Find where the given text appears and provide that cell's center as [X, Y] coordinate. 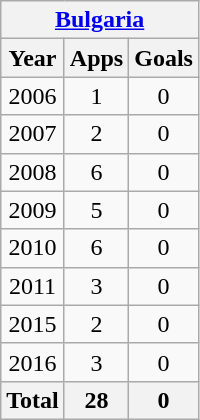
2011 [33, 286]
Year [33, 58]
2016 [33, 362]
2006 [33, 96]
Bulgaria [100, 20]
Goals [164, 58]
2015 [33, 324]
2010 [33, 248]
Apps [96, 58]
2007 [33, 134]
Total [33, 400]
5 [96, 210]
2009 [33, 210]
1 [96, 96]
2008 [33, 172]
28 [96, 400]
